Return [x, y] of the center of cell containing provided text 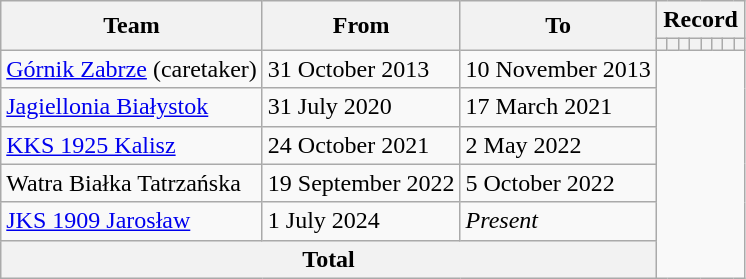
Watra Białka Tatrzańska [132, 183]
Record [700, 20]
24 October 2021 [361, 145]
10 November 2013 [558, 69]
5 October 2022 [558, 183]
31 October 2013 [361, 69]
31 July 2020 [361, 107]
JKS 1909 Jarosław [132, 221]
1 July 2024 [361, 221]
KKS 1925 Kalisz [132, 145]
Górnik Zabrze (caretaker) [132, 69]
To [558, 26]
From [361, 26]
17 March 2021 [558, 107]
Present [558, 221]
Jagiellonia Białystok [132, 107]
Team [132, 26]
2 May 2022 [558, 145]
19 September 2022 [361, 183]
Total [329, 259]
